Extract the (x, y) coordinate from the center of the cell holding the provided text.  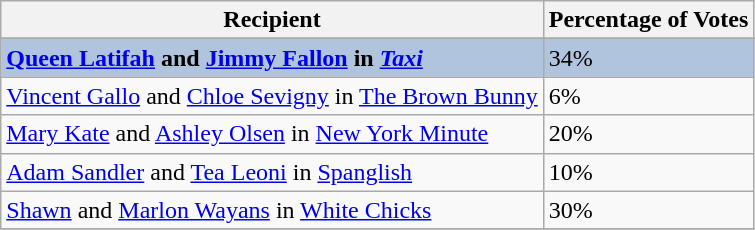
30% (648, 210)
Mary Kate and Ashley Olsen in New York Minute (272, 134)
10% (648, 172)
Adam Sandler and Tea Leoni in Spanglish (272, 172)
6% (648, 96)
Percentage of Votes (648, 20)
Queen Latifah and Jimmy Fallon in Taxi (272, 58)
Shawn and Marlon Wayans in White Chicks (272, 210)
Recipient (272, 20)
Vincent Gallo and Chloe Sevigny in The Brown Bunny (272, 96)
34% (648, 58)
20% (648, 134)
